Scan for the cell matching the given text and deliver its [X, Y] coordinate at center. 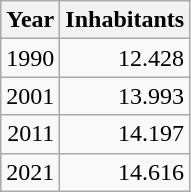
Year [30, 20]
14.616 [125, 172]
12.428 [125, 58]
2001 [30, 96]
13.993 [125, 96]
2011 [30, 134]
Inhabitants [125, 20]
2021 [30, 172]
14.197 [125, 134]
1990 [30, 58]
